Detect which cell encompasses the target text, then output its [X, Y] center coordinate. 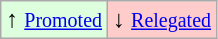
↑ Promoted [54, 20]
↓ Relegated [162, 20]
